Extract the (X, Y) coordinate from the center of the cell holding the provided text.  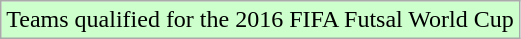
Teams qualified for the 2016 FIFA Futsal World Cup (260, 20)
